Determine the (X, Y) coordinate at the center of the cell enclosing the given text.  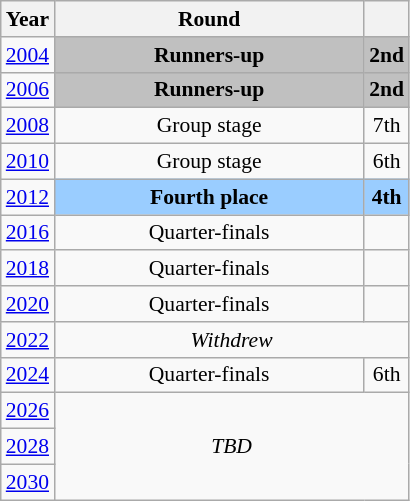
2018 (28, 269)
2008 (28, 126)
2024 (28, 375)
2004 (28, 55)
2006 (28, 90)
7th (386, 126)
2022 (28, 340)
Year (28, 19)
2028 (28, 447)
Fourth place (209, 197)
Withdrew (232, 340)
4th (386, 197)
2026 (28, 411)
TBD (232, 446)
Round (209, 19)
2030 (28, 482)
2012 (28, 197)
2010 (28, 162)
2016 (28, 233)
2020 (28, 304)
